From the cell containing the given text, extract its center point as (x, y) coordinate. 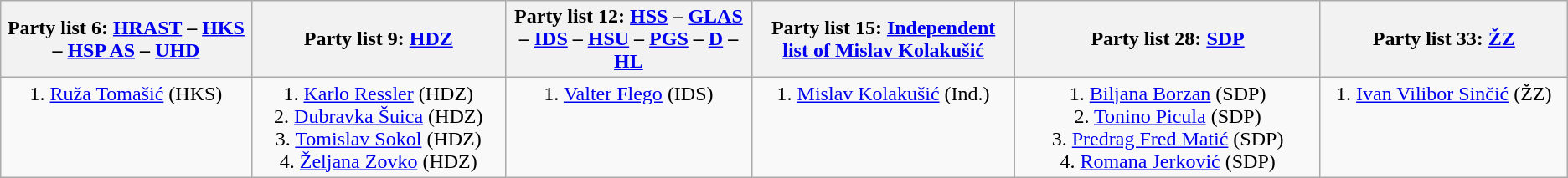
1. Valter Flego (IDS) (628, 127)
1. Mislav Kolakušić (Ind.) (883, 127)
Party list 15: Independent list of Mislav Kolakušić (883, 39)
Party list 33: ŽZ (1444, 39)
1. Ivan Vilibor Sinčić (ŽZ) (1444, 127)
1. Biljana Borzan (SDP) 2. Tonino Picula (SDP) 3. Predrag Fred Matić (SDP) 4. Romana Jerković (SDP) (1168, 127)
Party list 12: HSS – GLAS – IDS – HSU – PGS – D – HL (628, 39)
1. Ruža Tomašić (HKS) (126, 127)
Party list 9: HDZ (379, 39)
1. Karlo Ressler (HDZ) 2. Dubravka Šuica (HDZ) 3. Tomislav Sokol (HDZ) 4. Željana Zovko (HDZ) (379, 127)
Party list 6: HRAST – HKS – HSP AS – UHD (126, 39)
Party list 28: SDP (1168, 39)
